Find where the given text appears and provide that cell's center as [x, y] coordinate. 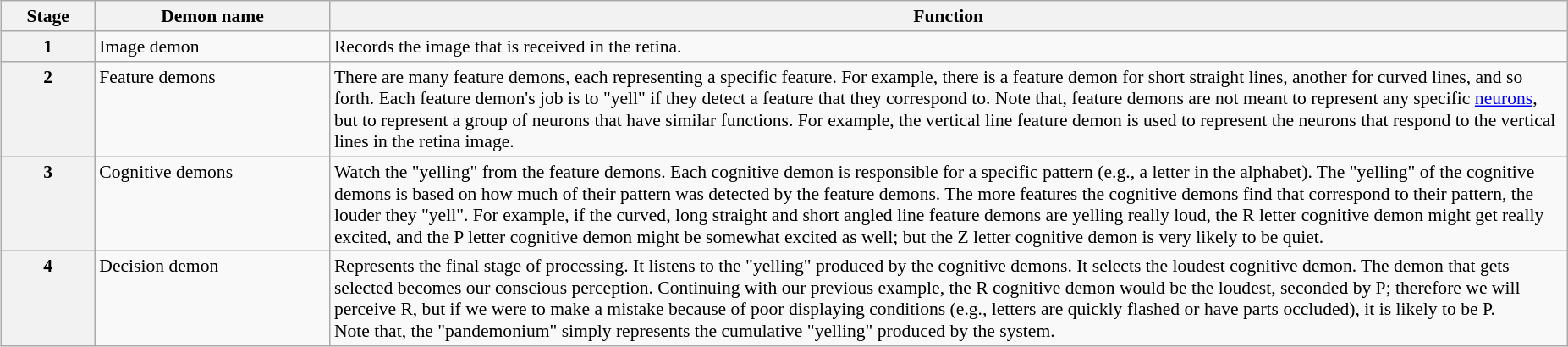
Cognitive demons [212, 204]
Function [949, 16]
1 [47, 47]
Demon name [212, 16]
Image demon [212, 47]
Records the image that is received in the retina. [949, 47]
3 [47, 204]
4 [47, 299]
Feature demons [212, 109]
2 [47, 109]
Decision demon [212, 299]
Stage [47, 16]
